Scan for the cell matching the given text and deliver its [x, y] coordinate at center. 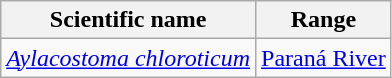
Aylacostoma chloroticum [128, 58]
Scientific name [128, 20]
Paraná River [324, 58]
Range [324, 20]
